Pinpoint the cell where the given text exists, returning its [x, y] midpoint coordinate. 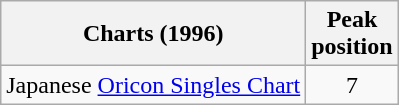
Japanese Oricon Singles Chart [154, 85]
Charts (1996) [154, 34]
Peakposition [352, 34]
7 [352, 85]
